Detect which cell encompasses the target text, then output its [X, Y] center coordinate. 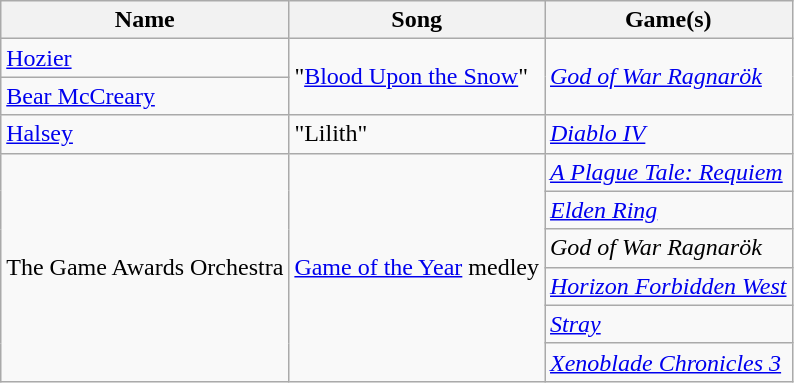
"Lilith" [417, 134]
Game(s) [668, 20]
Hozier [145, 58]
Elden Ring [668, 210]
Game of the Year medley [417, 267]
Diablo IV [668, 134]
Bear McCreary [145, 96]
Stray [668, 324]
Song [417, 20]
Xenoblade Chronicles 3 [668, 362]
Halsey [145, 134]
"Blood Upon the Snow" [417, 77]
Horizon Forbidden West [668, 286]
A Plague Tale: Requiem [668, 172]
Name [145, 20]
The Game Awards Orchestra [145, 267]
